Identify which cell holds the provided text, then report its (X, Y) central coordinate. 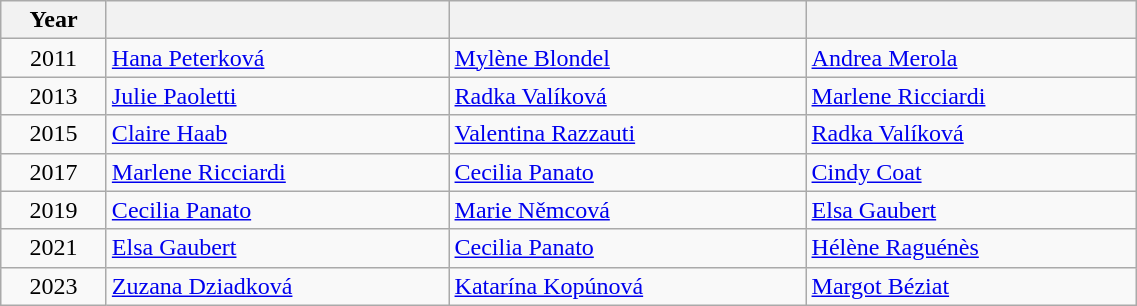
Mylène Blondel (628, 58)
2021 (54, 248)
Hana Peterková (278, 58)
Andrea Merola (972, 58)
2023 (54, 286)
Zuzana Dziadková (278, 286)
Margot Béziat (972, 286)
Year (54, 20)
2013 (54, 96)
Hélène Raguénès (972, 248)
2015 (54, 134)
Valentina Razzauti (628, 134)
Marie Němcová (628, 210)
2011 (54, 58)
Claire Haab (278, 134)
Katarína Kopúnová (628, 286)
Julie Paoletti (278, 96)
2017 (54, 172)
Cindy Coat (972, 172)
2019 (54, 210)
